Locate the cell with the specified text and output its (X, Y) center coordinate. 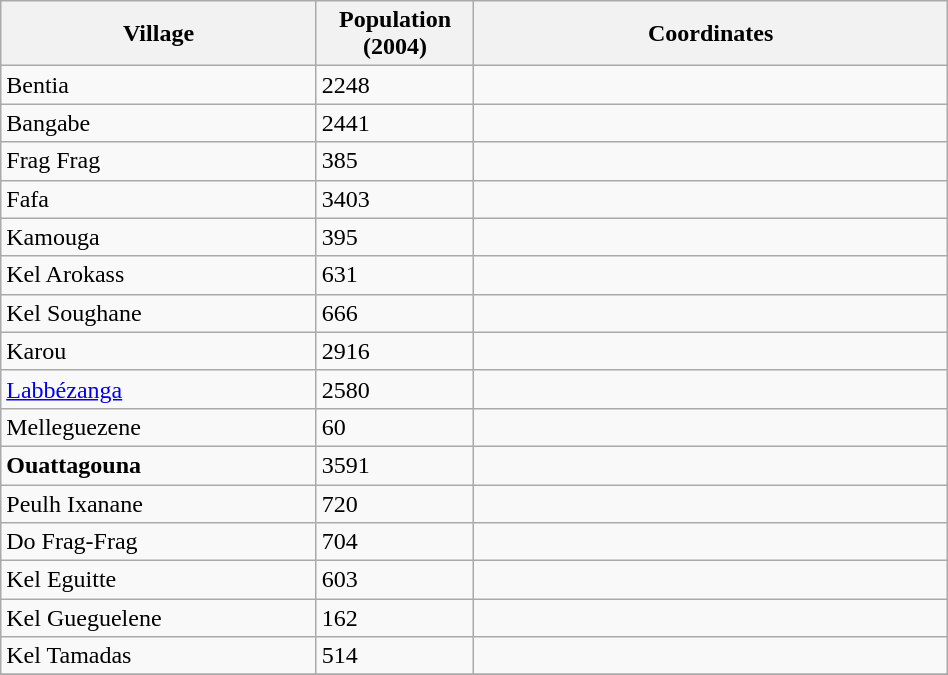
Fafa (158, 199)
162 (395, 618)
Bangabe (158, 123)
Melleguezene (158, 427)
2441 (395, 123)
Kel Eguitte (158, 580)
Peulh Ixanane (158, 503)
2580 (395, 389)
3403 (395, 199)
704 (395, 542)
3591 (395, 465)
631 (395, 275)
Labbézanga (158, 389)
666 (395, 313)
Ouattagouna (158, 465)
Karou (158, 351)
Frag Frag (158, 161)
603 (395, 580)
Kel Soughane (158, 313)
Coordinates (710, 34)
Village (158, 34)
60 (395, 427)
Kamouga (158, 237)
Kel Arokass (158, 275)
Do Frag-Frag (158, 542)
Bentia (158, 85)
720 (395, 503)
Kel Gueguelene (158, 618)
Population (2004) (395, 34)
385 (395, 161)
2916 (395, 351)
Kel Tamadas (158, 656)
514 (395, 656)
395 (395, 237)
2248 (395, 85)
